Detect which cell encompasses the target text, then output its [X, Y] center coordinate. 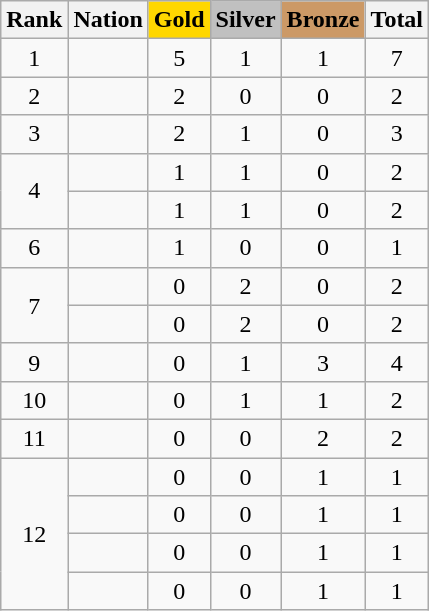
Gold [179, 20]
Bronze [323, 20]
Total [397, 20]
Nation [108, 20]
5 [179, 58]
Silver [246, 20]
9 [34, 362]
Rank [34, 20]
10 [34, 400]
11 [34, 438]
6 [34, 248]
12 [34, 534]
